Capture the cell that displays the provided text and extract its [x, y] central coordinate. 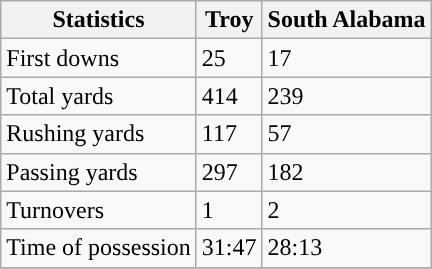
South Alabama [346, 20]
31:47 [229, 248]
297 [229, 172]
Troy [229, 20]
25 [229, 58]
28:13 [346, 248]
57 [346, 134]
414 [229, 96]
2 [346, 210]
Passing yards [99, 172]
Turnovers [99, 210]
Rushing yards [99, 134]
First downs [99, 58]
182 [346, 172]
1 [229, 210]
17 [346, 58]
Total yards [99, 96]
Statistics [99, 20]
239 [346, 96]
117 [229, 134]
Time of possession [99, 248]
